For the text-containing cell, return its midpoint in (X, Y) coordinate format. 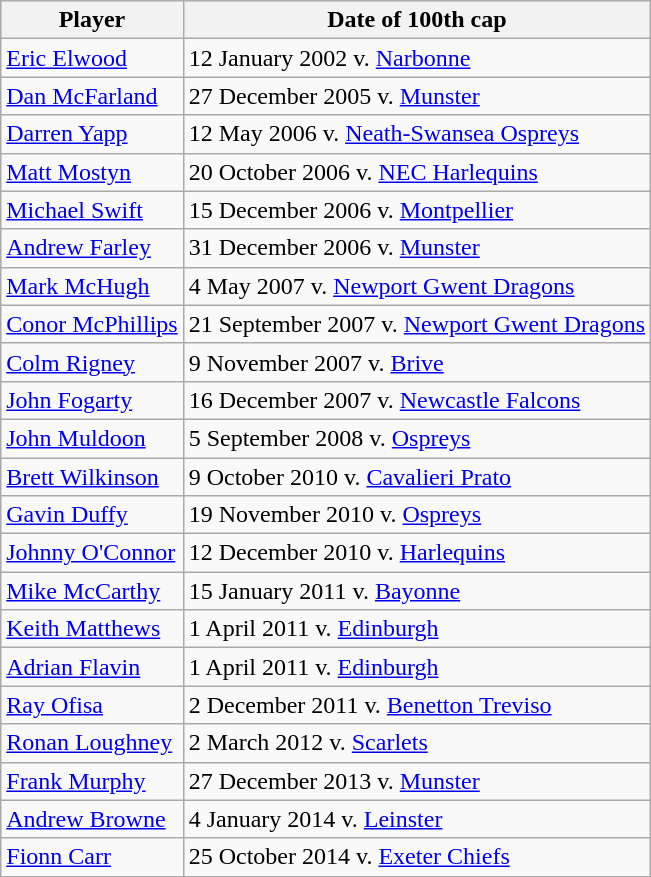
4 May 2007 v. Newport Gwent Dragons (416, 286)
2 December 2011 v. Benetton Treviso (416, 705)
Player (92, 20)
27 December 2005 v. Munster (416, 96)
12 December 2010 v. Harlequins (416, 553)
Michael Swift (92, 210)
15 December 2006 v. Montpellier (416, 210)
Conor McPhillips (92, 324)
Adrian Flavin (92, 667)
25 October 2014 v. Exeter Chiefs (416, 857)
Dan McFarland (92, 96)
Andrew Farley (92, 248)
15 January 2011 v. Bayonne (416, 591)
Eric Elwood (92, 58)
John Fogarty (92, 400)
12 May 2006 v. Neath-Swansea Ospreys (416, 134)
Brett Wilkinson (92, 477)
Frank Murphy (92, 781)
Mark McHugh (92, 286)
9 October 2010 v. Cavalieri Prato (416, 477)
Mike McCarthy (92, 591)
19 November 2010 v. Ospreys (416, 515)
Darren Yapp (92, 134)
Matt Mostyn (92, 172)
2 March 2012 v. Scarlets (416, 743)
16 December 2007 v. Newcastle Falcons (416, 400)
12 January 2002 v. Narbonne (416, 58)
4 January 2014 v. Leinster (416, 819)
John Muldoon (92, 438)
20 October 2006 v. NEC Harlequins (416, 172)
Keith Matthews (92, 629)
21 September 2007 v. Newport Gwent Dragons (416, 324)
Ray Ofisa (92, 705)
Colm Rigney (92, 362)
Ronan Loughney (92, 743)
Fionn Carr (92, 857)
Date of 100th cap (416, 20)
31 December 2006 v. Munster (416, 248)
27 December 2013 v. Munster (416, 781)
Johnny O'Connor (92, 553)
Gavin Duffy (92, 515)
Andrew Browne (92, 819)
9 November 2007 v. Brive (416, 362)
5 September 2008 v. Ospreys (416, 438)
